Find where the given text appears and provide that cell's center as (x, y) coordinate. 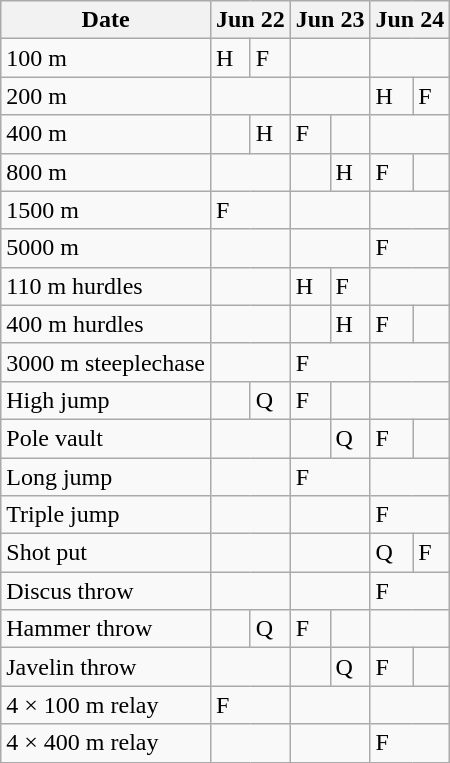
Hammer throw (106, 629)
400 m hurdles (106, 324)
Jun 22 (250, 20)
Pole vault (106, 438)
High jump (106, 400)
Jun 23 (330, 20)
Discus throw (106, 591)
1500 m (106, 210)
110 m hurdles (106, 286)
Javelin throw (106, 667)
100 m (106, 58)
Date (106, 20)
Jun 24 (410, 20)
3000 m steeplechase (106, 362)
Shot put (106, 553)
200 m (106, 96)
4 × 100 m relay (106, 705)
Long jump (106, 477)
400 m (106, 134)
4 × 400 m relay (106, 743)
800 m (106, 172)
Triple jump (106, 515)
5000 m (106, 248)
